Output the (x, y) coordinate of the center of the cell containing the given text.  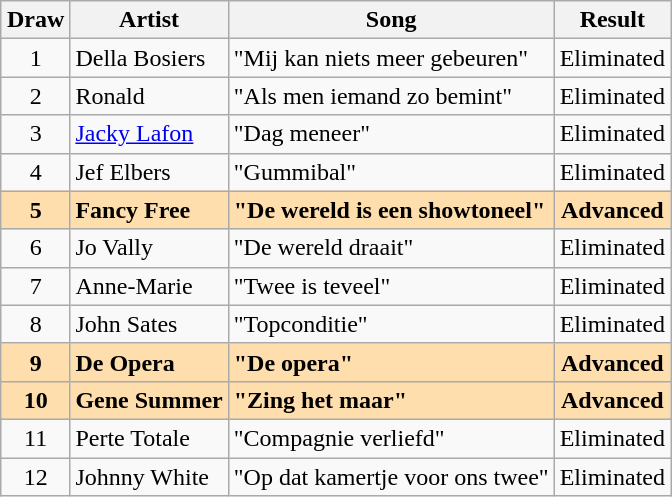
"Zing het maar" (391, 400)
11 (35, 438)
"Topconditie" (391, 324)
Perte Totale (149, 438)
Della Bosiers (149, 58)
7 (35, 286)
"De wereld is een showtoneel" (391, 210)
Fancy Free (149, 210)
"Op dat kamertje voor ons twee" (391, 477)
1 (35, 58)
5 (35, 210)
"De wereld draait" (391, 248)
4 (35, 172)
"Dag meneer" (391, 134)
"Twee is teveel" (391, 286)
8 (35, 324)
3 (35, 134)
"De opera" (391, 362)
Johnny White (149, 477)
Ronald (149, 96)
Artist (149, 20)
Anne-Marie (149, 286)
Jo Vally (149, 248)
12 (35, 477)
Draw (35, 20)
De Opera (149, 362)
"Mij kan niets meer gebeuren" (391, 58)
Jacky Lafon (149, 134)
Result (612, 20)
2 (35, 96)
6 (35, 248)
Jef Elbers (149, 172)
9 (35, 362)
Song (391, 20)
10 (35, 400)
"Gummibal" (391, 172)
John Sates (149, 324)
"Als men iemand zo bemint" (391, 96)
"Compagnie verliefd" (391, 438)
Gene Summer (149, 400)
